Detect which cell encompasses the target text, then output its [X, Y] center coordinate. 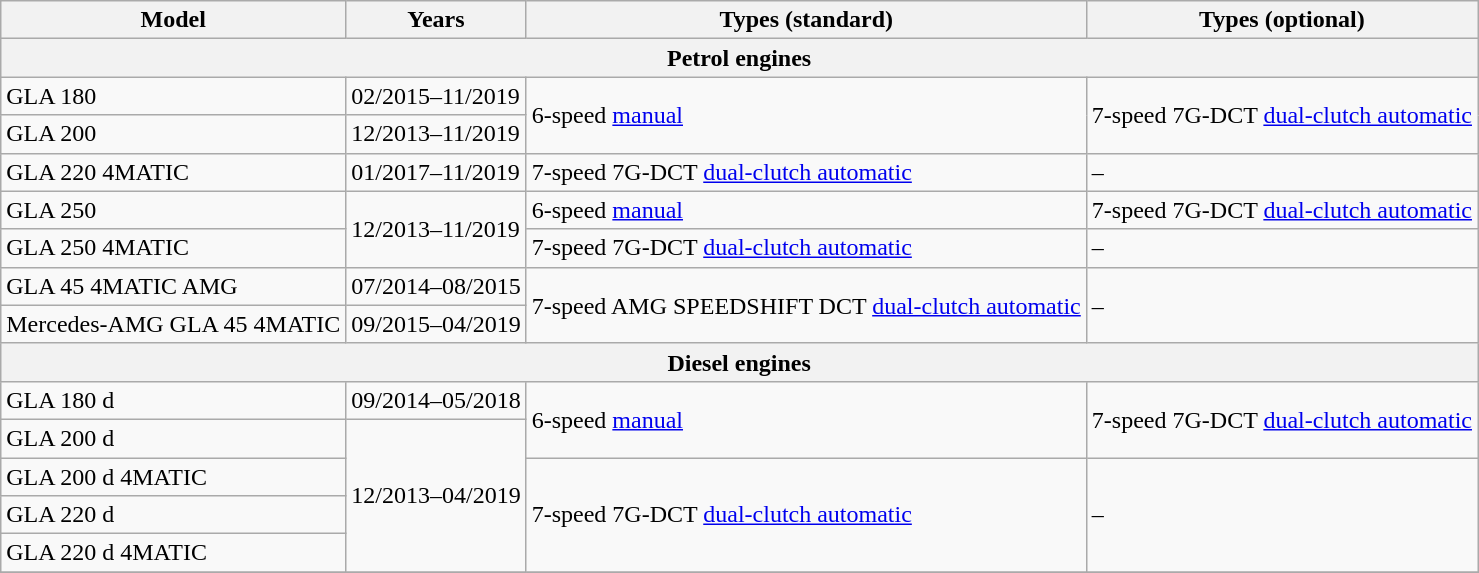
GLA 250 [174, 210]
GLA 200 [174, 134]
GLA 200 d [174, 438]
Years [436, 20]
Types (optional) [1282, 20]
07/2014–08/2015 [436, 286]
09/2015–04/2019 [436, 324]
GLA 45 4MATIC AMG [174, 286]
7-speed AMG SPEEDSHIFT DCT dual-clutch automatic [806, 305]
GLA 180 [174, 96]
GLA 220 d [174, 515]
Model [174, 20]
GLA 220 4MATIC [174, 172]
GLA 200 d 4MATIC [174, 477]
GLA 220 d 4MATIC [174, 553]
GLA 250 4MATIC [174, 248]
02/2015–11/2019 [436, 96]
12/2013–04/2019 [436, 495]
01/2017–11/2019 [436, 172]
Petrol engines [740, 58]
Types (standard) [806, 20]
GLA 180 d [174, 400]
Diesel engines [740, 362]
09/2014–05/2018 [436, 400]
Mercedes-AMG GLA 45 4MATIC [174, 324]
